Provide the [X, Y] coordinate of the cell's center where the given text is located.  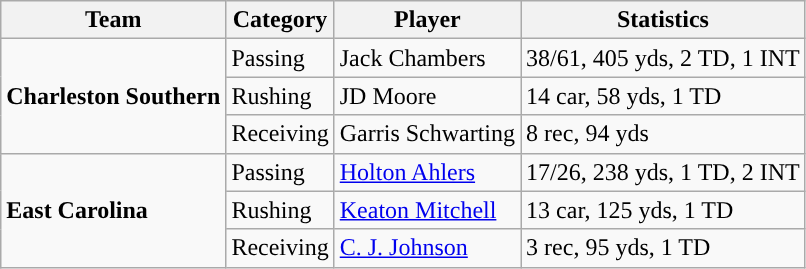
Category [280, 20]
C. J. Johnson [427, 248]
Keaton Mitchell [427, 210]
East Carolina [114, 210]
Team [114, 20]
14 car, 58 yds, 1 TD [664, 96]
Jack Chambers [427, 58]
Holton Ahlers [427, 172]
Player [427, 20]
Charleston Southern [114, 96]
JD Moore [427, 96]
Garris Schwarting [427, 134]
17/26, 238 yds, 1 TD, 2 INT [664, 172]
Statistics [664, 20]
3 rec, 95 yds, 1 TD [664, 248]
38/61, 405 yds, 2 TD, 1 INT [664, 58]
13 car, 125 yds, 1 TD [664, 210]
8 rec, 94 yds [664, 134]
